For the text-containing cell, return its midpoint in (x, y) coordinate format. 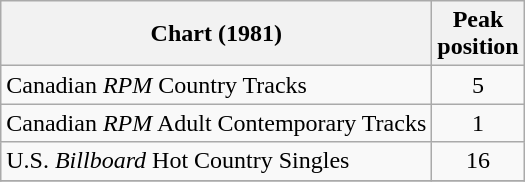
16 (478, 161)
5 (478, 85)
Chart (1981) (216, 34)
1 (478, 123)
Peakposition (478, 34)
U.S. Billboard Hot Country Singles (216, 161)
Canadian RPM Country Tracks (216, 85)
Canadian RPM Adult Contemporary Tracks (216, 123)
